Determine the (X, Y) coordinate at the center of the cell enclosing the given text.  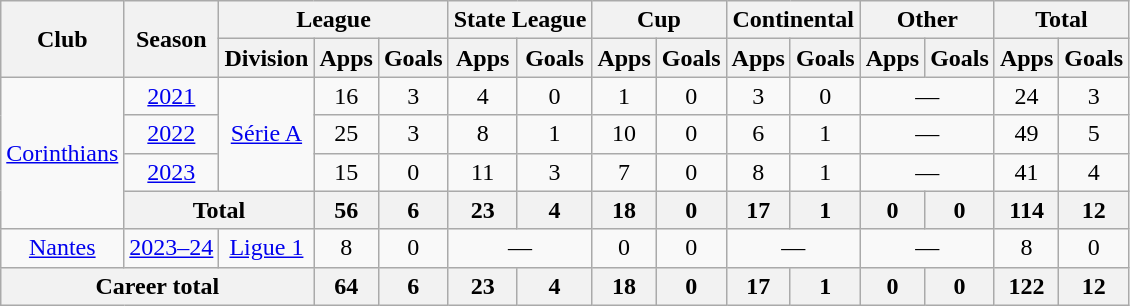
Other (927, 20)
15 (346, 172)
64 (346, 286)
49 (1026, 134)
Season (172, 39)
25 (346, 134)
Corinthians (62, 153)
Ligue 1 (266, 248)
State League (520, 20)
Club (62, 39)
122 (1026, 286)
56 (346, 210)
10 (624, 134)
2023 (172, 172)
41 (1026, 172)
League (334, 20)
Série A (266, 134)
16 (346, 96)
Cup (659, 20)
Division (266, 58)
2022 (172, 134)
Career total (158, 286)
Nantes (62, 248)
2021 (172, 96)
24 (1026, 96)
114 (1026, 210)
11 (482, 172)
7 (624, 172)
5 (1094, 134)
Continental (793, 20)
2023–24 (172, 248)
